Find where the given text appears and provide that cell's center as (x, y) coordinate. 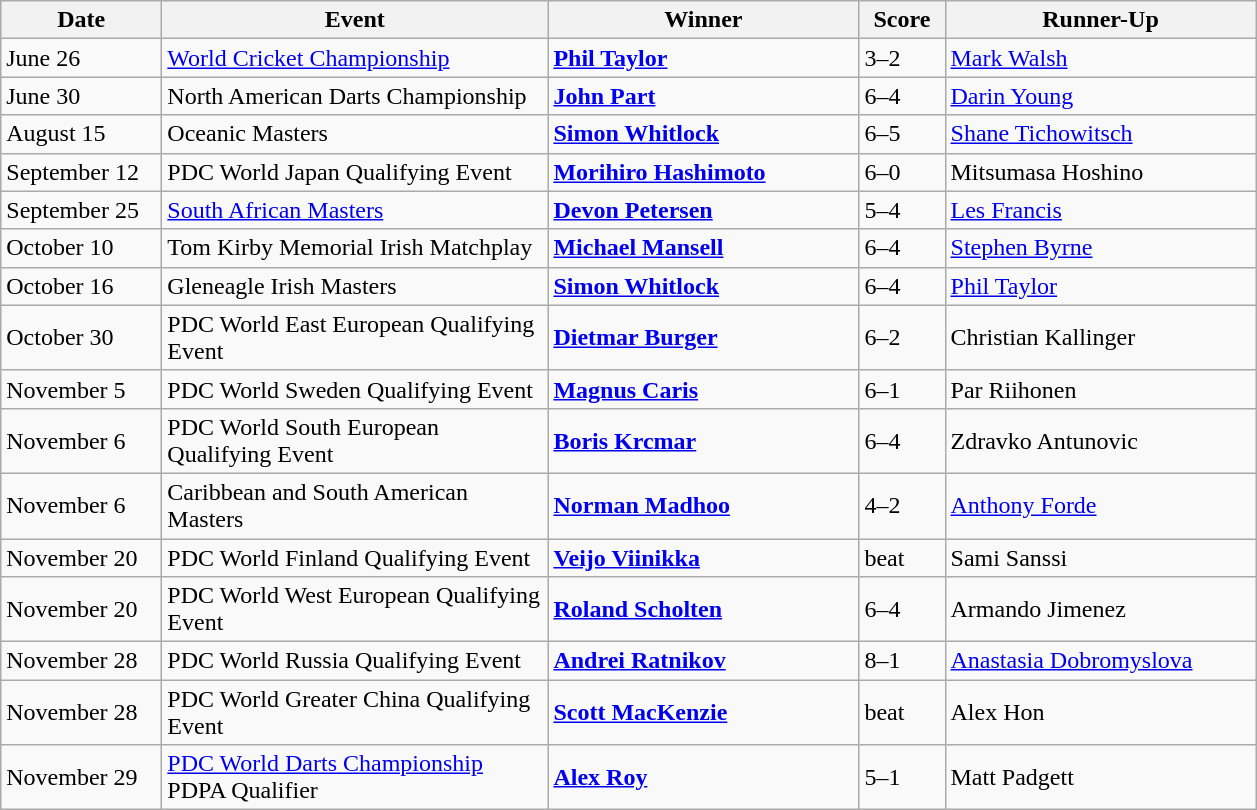
Date (82, 20)
PDC World Japan Qualifying Event (355, 172)
Morihiro Hashimoto (704, 172)
Devon Petersen (704, 210)
Event (355, 20)
Anthony Forde (1100, 506)
Runner-Up (1100, 20)
Alex Roy (704, 778)
8–1 (902, 661)
Scott MacKenzie (704, 712)
Alex Hon (1100, 712)
North American Darts Championship (355, 96)
Les Francis (1100, 210)
October 10 (82, 248)
Winner (704, 20)
John Part (704, 96)
Darin Young (1100, 96)
5–4 (902, 210)
Caribbean and South American Masters (355, 506)
September 12 (82, 172)
August 15 (82, 134)
Boris Krcmar (704, 440)
Oceanic Masters (355, 134)
South African Masters (355, 210)
Anastasia Dobromyslova (1100, 661)
Gleneagle Irish Masters (355, 286)
Score (902, 20)
Andrei Ratnikov (704, 661)
PDC World Finland Qualifying Event (355, 557)
Roland Scholten (704, 610)
6–5 (902, 134)
6–2 (902, 338)
5–1 (902, 778)
Zdravko Antunovic (1100, 440)
6–1 (902, 389)
Matt Padgett (1100, 778)
June 30 (82, 96)
Stephen Byrne (1100, 248)
Veijo Viinikka (704, 557)
Norman Madhoo (704, 506)
Par Riihonen (1100, 389)
Mitsumasa Hoshino (1100, 172)
October 16 (82, 286)
Christian Kallinger (1100, 338)
PDC World West European Qualifying Event (355, 610)
Dietmar Burger (704, 338)
3–2 (902, 58)
Armando Jimenez (1100, 610)
PDC World Sweden Qualifying Event (355, 389)
October 30 (82, 338)
November 29 (82, 778)
September 25 (82, 210)
Mark Walsh (1100, 58)
4–2 (902, 506)
PDC World Greater China Qualifying Event (355, 712)
6–0 (902, 172)
PDC World Russia Qualifying Event (355, 661)
PDC World South European Qualifying Event (355, 440)
June 26 (82, 58)
Shane Tichowitsch (1100, 134)
Magnus Caris (704, 389)
PDC World East European Qualifying Event (355, 338)
Tom Kirby Memorial Irish Matchplay (355, 248)
Michael Mansell (704, 248)
Sami Sanssi (1100, 557)
November 5 (82, 389)
PDC World Darts Championship PDPA Qualifier (355, 778)
World Cricket Championship (355, 58)
